Search for the cell housing the specified text and yield its [X, Y] center coordinate. 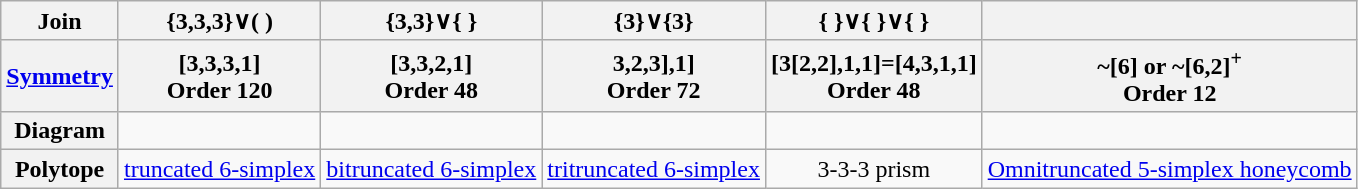
bitruncated 6-simplex [432, 169]
Polytope [60, 169]
[3,3,2,1]Order 48 [432, 76]
3-3-3 prism [874, 169]
[3[2,2],1,1]=[4,3,1,1]Order 48 [874, 76]
3,2,3],1]Order 72 [654, 76]
tritruncated 6-simplex [654, 169]
Omnitruncated 5-simplex honeycomb [1170, 169]
{3}∨{3} [654, 21]
~[6] or ~[6,2]+Order 12 [1170, 76]
{3,3}∨{ } [432, 21]
truncated 6-simplex [219, 169]
{3,3,3}∨( ) [219, 21]
Symmetry [60, 76]
Join [60, 21]
[3,3,3,1]Order 120 [219, 76]
Diagram [60, 131]
{ }∨{ }∨{ } [874, 21]
